Scan for the cell matching the given text and deliver its [x, y] coordinate at center. 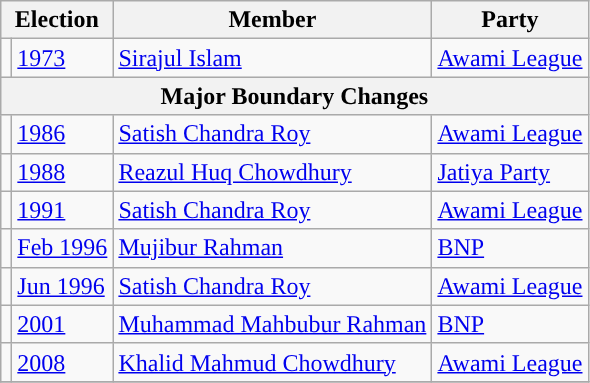
Major Boundary Changes [294, 96]
Jatiya Party [510, 172]
Muhammad Mahbubur Rahman [272, 324]
Election [57, 20]
Sirajul Islam [272, 58]
Feb 1996 [62, 248]
2001 [62, 324]
Mujibur Rahman [272, 248]
Jun 1996 [62, 286]
1986 [62, 134]
2008 [62, 362]
1991 [62, 210]
Reazul Huq Chowdhury [272, 172]
Party [510, 20]
1973 [62, 58]
1988 [62, 172]
Member [272, 20]
Khalid Mahmud Chowdhury [272, 362]
